Find where the given text appears and provide that cell's center as [x, y] coordinate. 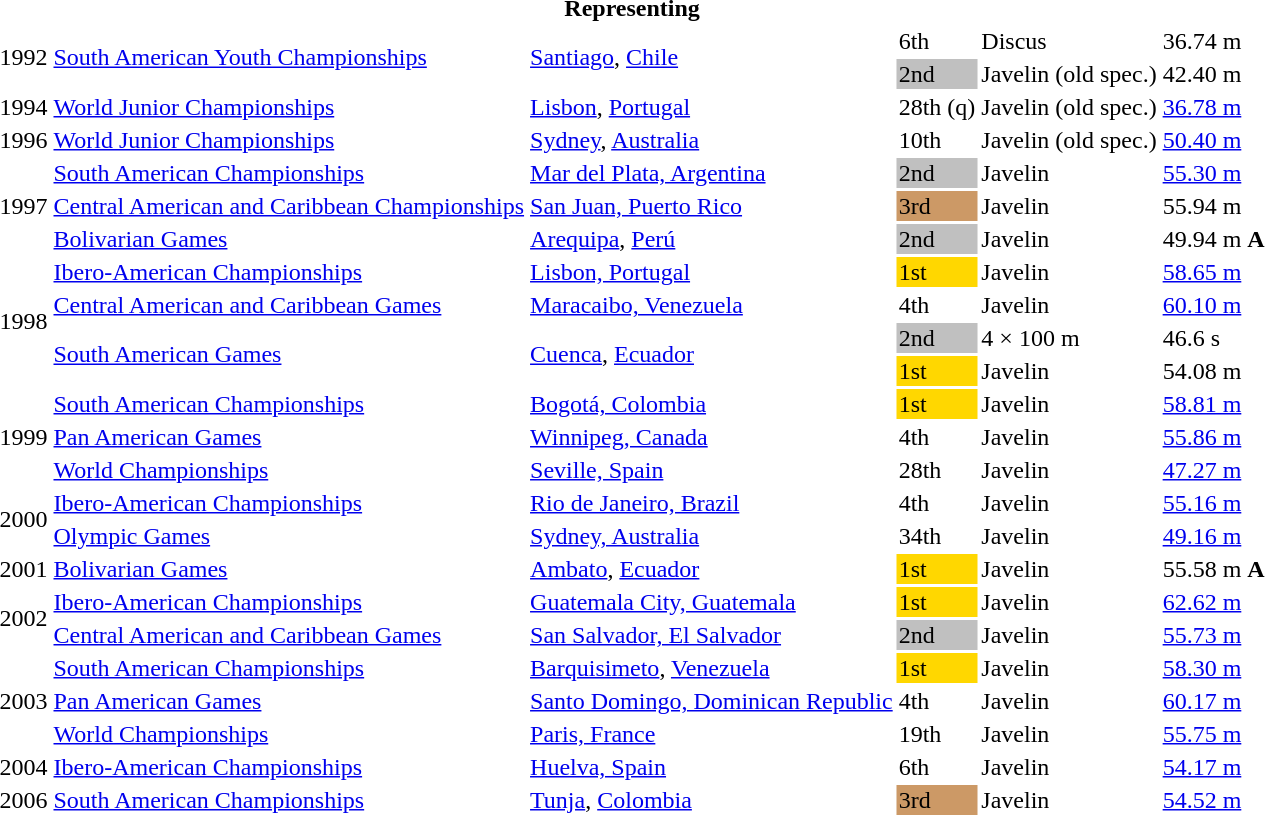
Olympic Games [289, 536]
Paris, France [712, 734]
Arequipa, Perú [712, 239]
4 × 100 m [1069, 338]
28th [937, 470]
Huelva, Spain [712, 767]
Discus [1069, 41]
Tunja, Colombia [712, 800]
Mar del Plata, Argentina [712, 173]
Santo Domingo, Dominican Republic [712, 701]
Guatemala City, Guatemala [712, 602]
Barquisimeto, Venezuela [712, 668]
Ambato, Ecuador [712, 569]
Rio de Janeiro, Brazil [712, 503]
Bogotá, Colombia [712, 404]
Seville, Spain [712, 470]
San Salvador, El Salvador [712, 635]
Winnipeg, Canada [712, 437]
10th [937, 140]
San Juan, Puerto Rico [712, 206]
Santiago, Chile [712, 58]
19th [937, 734]
Cuenca, Ecuador [712, 354]
28th (q) [937, 107]
Central American and Caribbean Championships [289, 206]
Maracaibo, Venezuela [712, 305]
South American Youth Championships [289, 58]
South American Games [289, 354]
34th [937, 536]
